Output the [x, y] coordinate of the center of the cell containing the given text.  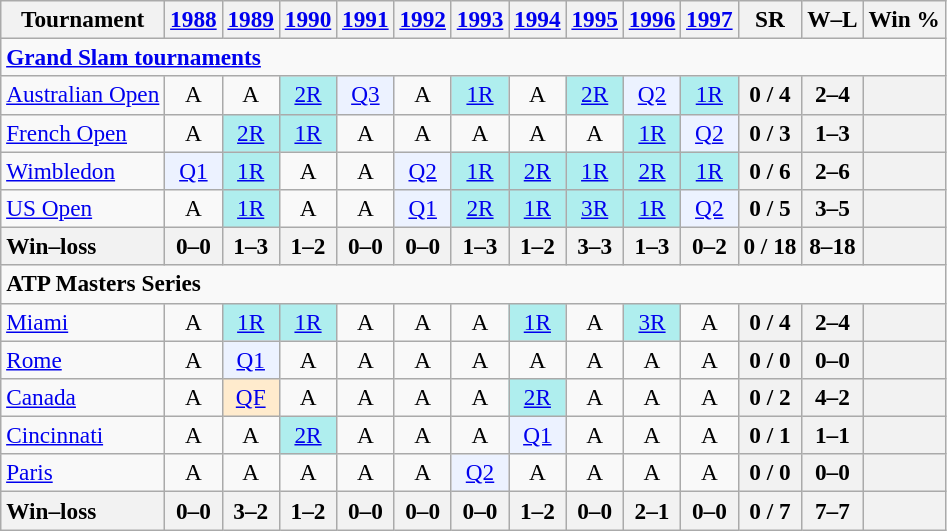
1997 [710, 19]
QF [250, 397]
0 / 1 [770, 435]
Q3 [366, 95]
Paris [83, 473]
1996 [652, 19]
0 / 7 [770, 510]
Rome [83, 359]
SR [770, 19]
Tournament [83, 19]
0 / 6 [770, 170]
US Open [83, 208]
Miami [83, 322]
French Open [83, 133]
0 / 18 [770, 246]
0 / 3 [770, 133]
Cincinnati [83, 435]
1994 [538, 19]
Win % [904, 19]
4–2 [832, 397]
0–2 [710, 246]
2–6 [832, 170]
7–7 [832, 510]
1–1 [832, 435]
Australian Open [83, 95]
2–1 [652, 510]
1992 [422, 19]
Wimbledon [83, 170]
3–5 [832, 208]
1989 [250, 19]
0 / 2 [770, 397]
ATP Masters Series [473, 284]
0 / 5 [770, 208]
1990 [308, 19]
8–18 [832, 246]
Grand Slam tournaments [473, 57]
Canada [83, 397]
3–2 [250, 510]
1991 [366, 19]
1995 [594, 19]
3–3 [594, 246]
W–L [832, 19]
1993 [480, 19]
1988 [194, 19]
